Provide the [X, Y] coordinate of the cell's center where the given text is located.  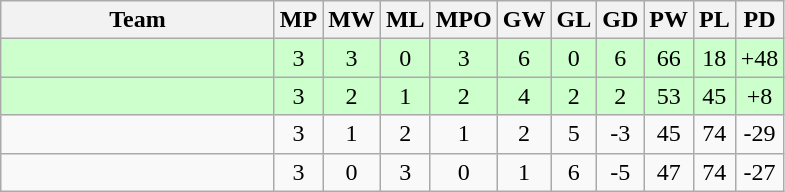
MP [298, 20]
GD [620, 20]
53 [669, 96]
5 [574, 134]
-5 [620, 172]
PW [669, 20]
MPO [464, 20]
Team [138, 20]
-27 [760, 172]
GW [524, 20]
66 [669, 58]
4 [524, 96]
PD [760, 20]
-29 [760, 134]
PL [714, 20]
18 [714, 58]
+48 [760, 58]
GL [574, 20]
ML [405, 20]
+8 [760, 96]
47 [669, 172]
-3 [620, 134]
MW [352, 20]
